Provide the (X, Y) coordinate of the cell's center where the given text is located.  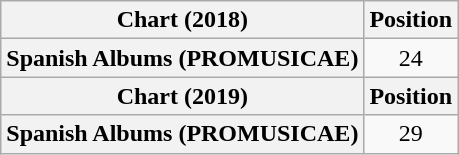
Chart (2018) (182, 20)
24 (411, 58)
Chart (2019) (182, 96)
29 (411, 134)
